Find where the given text appears and provide that cell's center as (x, y) coordinate. 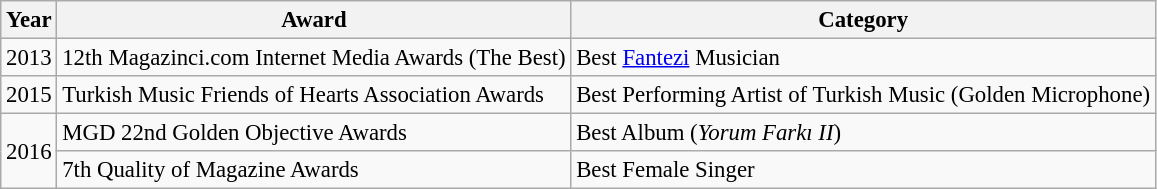
Category (864, 20)
2015 (29, 95)
Best Female Singer (864, 170)
Best Performing Artist of Turkish Music (Golden Microphone) (864, 95)
2013 (29, 58)
Turkish Music Friends of Hearts Association Awards (314, 95)
Best Album (Yorum Farkı II) (864, 133)
MGD 22nd Golden Objective Awards (314, 133)
2016 (29, 152)
Award (314, 20)
7th Quality of Magazine Awards (314, 170)
Best Fantezi Musician (864, 58)
12th Magazinci.com Internet Media Awards (The Best) (314, 58)
Year (29, 20)
